Identify which cell holds the provided text, then report its (X, Y) central coordinate. 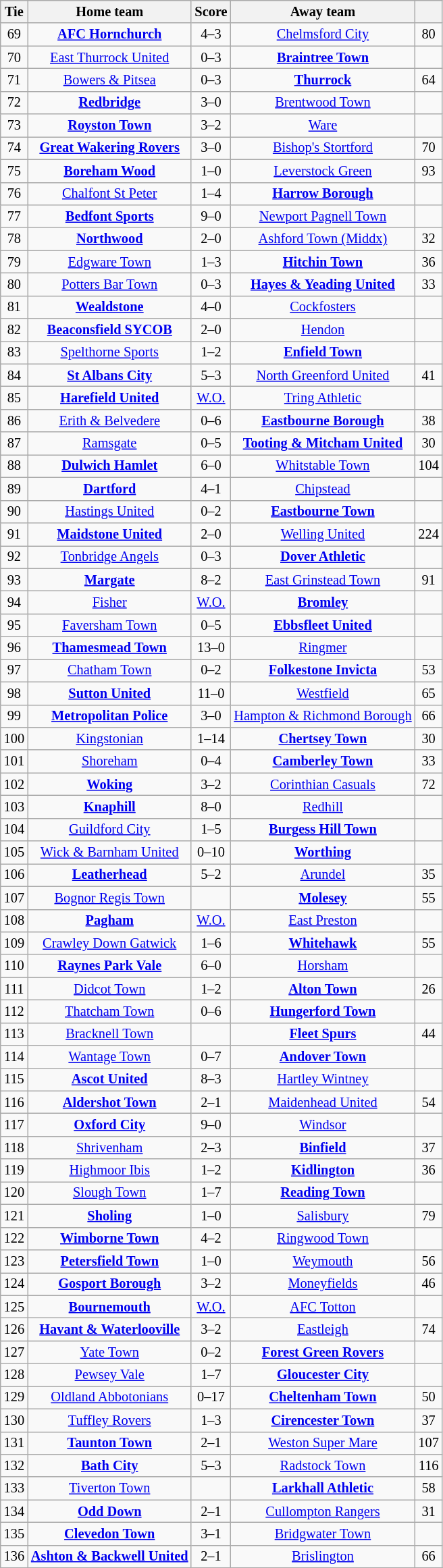
35 (428, 875)
Thamesmead Town (109, 648)
Petersfield Town (109, 1261)
Maidstone United (109, 534)
Leverstock Green (323, 171)
Sutton United (109, 693)
Thurrock (323, 80)
Leatherhead (109, 875)
Harrow Borough (323, 194)
Woking (109, 784)
Metropolitan Police (109, 716)
AFC Hornchurch (109, 34)
129 (14, 1397)
Havant & Waterlooville (109, 1329)
Erith & Belvedere (109, 421)
Hastings United (109, 512)
Pagham (109, 921)
Wealdstone (109, 307)
Eastbourne Town (323, 512)
86 (14, 421)
Westfield (323, 693)
96 (14, 648)
0–7 (211, 1057)
88 (14, 466)
0–10 (211, 853)
108 (14, 921)
3–1 (211, 1534)
Bishop's Stortford (323, 148)
Braintree Town (323, 57)
115 (14, 1079)
Didcot Town (109, 989)
224 (428, 534)
1–6 (211, 943)
Hitchin Town (323, 262)
2–3 (211, 1147)
58 (428, 1488)
1–14 (211, 738)
Ashford Town (Middx) (323, 239)
Radstock Town (323, 1465)
Chertsey Town (323, 738)
122 (14, 1239)
90 (14, 512)
Slough Town (109, 1193)
Cullompton Rangers (323, 1511)
112 (14, 1011)
44 (428, 1034)
Faversham Town (109, 625)
Windsor (323, 1125)
Enfield Town (323, 352)
Edgware Town (109, 262)
Weston Super Mare (323, 1443)
East Preston (323, 921)
11–0 (211, 693)
121 (14, 1216)
Reading Town (323, 1193)
Aldershot Town (109, 1102)
East Grinstead Town (323, 580)
Chipstead (323, 489)
Redbridge (109, 103)
Gosport Borough (109, 1284)
103 (14, 807)
Whitstable Town (323, 466)
Guildford City (109, 830)
38 (428, 421)
Arundel (323, 875)
92 (14, 557)
Score (211, 11)
Camberley Town (323, 761)
134 (14, 1511)
AFC Totton (323, 1307)
Larkhall Athletic (323, 1488)
95 (14, 625)
109 (14, 943)
Tooting & Mitcham United (323, 443)
114 (14, 1057)
East Thurrock United (109, 57)
Hungerford Town (323, 1011)
Pewsey Vale (109, 1375)
Chelmsford City (323, 34)
135 (14, 1534)
65 (428, 693)
Chalfont St Peter (109, 194)
Eastleigh (323, 1329)
Andover Town (323, 1057)
Sholing (109, 1216)
Dulwich Hamlet (109, 466)
Alton Town (323, 989)
110 (14, 966)
4–0 (211, 307)
Hartley Wintney (323, 1079)
Highmoor Ibis (109, 1170)
87 (14, 443)
123 (14, 1261)
Ascot United (109, 1079)
Thatcham Town (109, 1011)
32 (428, 239)
Cockfosters (323, 307)
Chatham Town (109, 670)
99 (14, 716)
131 (14, 1443)
98 (14, 693)
78 (14, 239)
8–0 (211, 807)
4–2 (211, 1239)
Kidlington (323, 1170)
118 (14, 1147)
Yate Town (109, 1352)
125 (14, 1307)
1–4 (211, 194)
50 (428, 1397)
113 (14, 1034)
Ware (323, 126)
Bedfont Sports (109, 216)
Redhill (323, 807)
71 (14, 80)
Taunton Town (109, 1443)
111 (14, 989)
0–4 (211, 761)
Margate (109, 580)
105 (14, 853)
Clevedon Town (109, 1534)
53 (428, 670)
Tring Athletic (323, 398)
Brentwood Town (323, 103)
North Greenford United (323, 375)
Potters Bar Town (109, 284)
132 (14, 1465)
Cheltenham Town (323, 1397)
Royston Town (109, 126)
85 (14, 398)
Ebbsfleet United (323, 625)
81 (14, 307)
Fleet Spurs (323, 1034)
Hayes & Yeading United (323, 284)
77 (14, 216)
41 (428, 375)
Home team (109, 11)
Gloucester City (323, 1375)
Moneyfields (323, 1284)
Bath City (109, 1465)
73 (14, 126)
Worthing (323, 853)
106 (14, 875)
Binfield (323, 1147)
102 (14, 784)
Wantage Town (109, 1057)
Ringwood Town (323, 1239)
Tiverton Town (109, 1488)
64 (428, 80)
Odd Down (109, 1511)
Folkestone Invicta (323, 670)
89 (14, 489)
Burgess Hill Town (323, 830)
5–2 (211, 875)
133 (14, 1488)
Newport Pagnell Town (323, 216)
Harefield United (109, 398)
Bournemouth (109, 1307)
136 (14, 1557)
13–0 (211, 648)
Bowers & Pitsea (109, 80)
75 (14, 171)
Raynes Park Vale (109, 966)
46 (428, 1284)
Dover Athletic (323, 557)
119 (14, 1170)
Tie (14, 11)
26 (428, 989)
4–1 (211, 489)
Ringmer (323, 648)
82 (14, 330)
8–2 (211, 580)
130 (14, 1420)
Beaconsfield SYCOB (109, 330)
0–17 (211, 1397)
Ramsgate (109, 443)
Ashton & Backwell United (109, 1557)
97 (14, 670)
Cirencester Town (323, 1420)
Dartford (109, 489)
117 (14, 1125)
69 (14, 34)
Wimborne Town (109, 1239)
Crawley Down Gatwick (109, 943)
Shrivenham (109, 1147)
1–5 (211, 830)
56 (428, 1261)
Weymouth (323, 1261)
Great Wakering Rovers (109, 148)
Tuffley Rovers (109, 1420)
Corinthian Casuals (323, 784)
Forest Green Rovers (323, 1352)
120 (14, 1193)
Bridgwater Town (323, 1534)
Bognor Regis Town (109, 898)
100 (14, 738)
94 (14, 602)
Northwood (109, 239)
Hendon (323, 330)
Horsham (323, 966)
Molesey (323, 898)
Oldland Abbotonians (109, 1397)
126 (14, 1329)
Hampton & Richmond Borough (323, 716)
Wick & Barnham United (109, 853)
54 (428, 1102)
Away team (323, 11)
8–3 (211, 1079)
Brislington (323, 1557)
Tonbridge Angels (109, 557)
Oxford City (109, 1125)
Whitehawk (323, 943)
Bromley (323, 602)
124 (14, 1284)
128 (14, 1375)
Knaphill (109, 807)
Eastbourne Borough (323, 421)
Bracknell Town (109, 1034)
Shoreham (109, 761)
Salisbury (323, 1216)
127 (14, 1352)
Boreham Wood (109, 171)
Maidenhead United (323, 1102)
Welling United (323, 534)
83 (14, 352)
101 (14, 761)
St Albans City (109, 375)
Fisher (109, 602)
Kingstonian (109, 738)
4–3 (211, 34)
Spelthorne Sports (109, 352)
84 (14, 375)
76 (14, 194)
31 (428, 1511)
